Scan for the cell matching the given text and deliver its (x, y) coordinate at center. 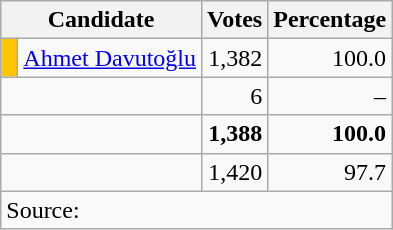
1,420 (235, 172)
Source: (196, 210)
1,388 (235, 134)
– (330, 96)
97.7 (330, 172)
1,382 (235, 58)
Votes (235, 20)
6 (235, 96)
Percentage (330, 20)
Candidate (102, 20)
Ahmet Davutoğlu (110, 58)
